Capture the cell that displays the provided text and extract its (X, Y) central coordinate. 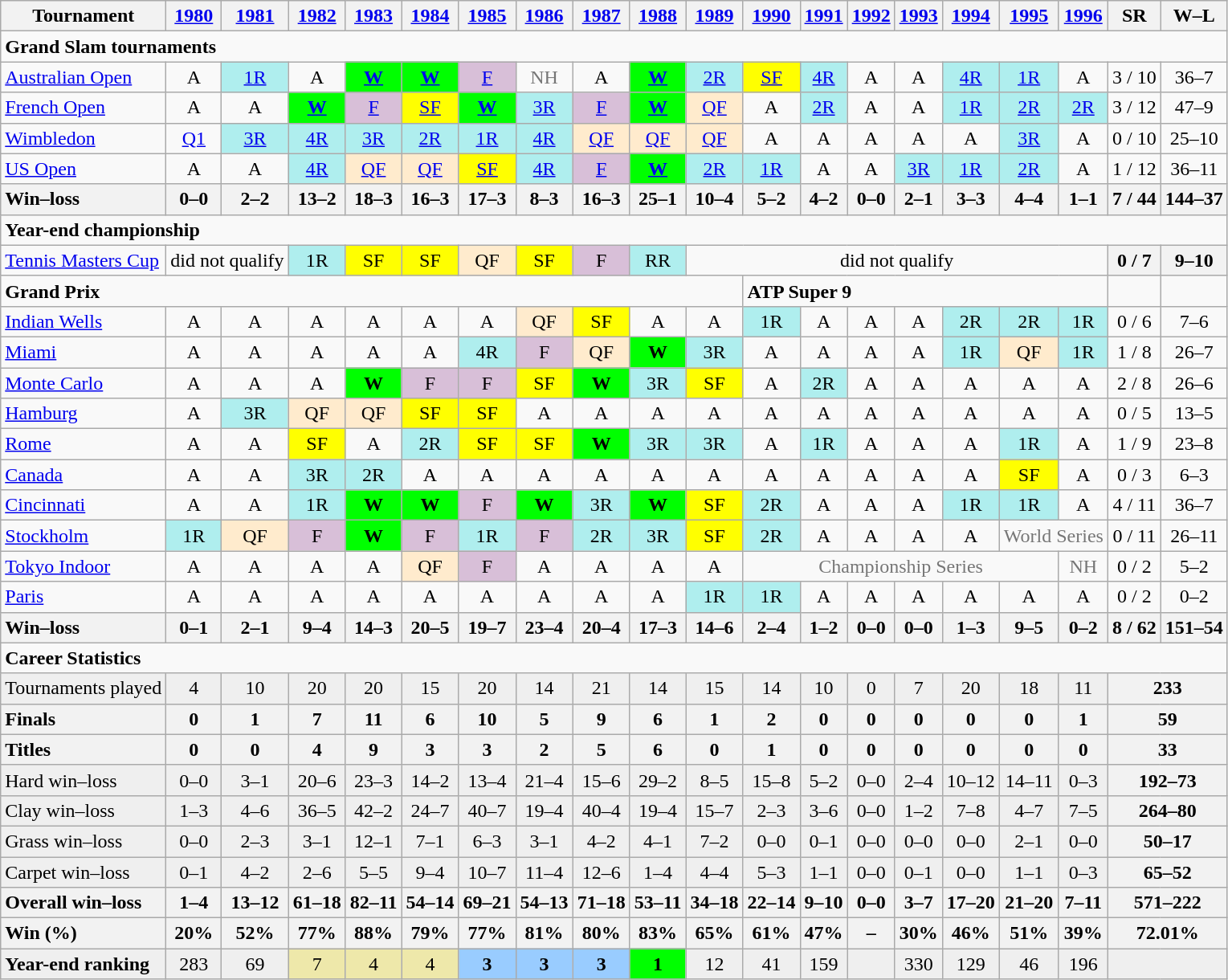
Career Statistics (614, 658)
Stockholm (84, 536)
19–7 (487, 627)
30% (919, 933)
40–4 (601, 811)
1987 (601, 16)
159 (824, 964)
65% (715, 933)
69–21 (487, 903)
59 (1168, 719)
3–6 (824, 811)
1993 (919, 16)
2–2 (255, 199)
US Open (84, 169)
4–1 (658, 841)
25–1 (658, 199)
23–3 (373, 780)
Canada (84, 475)
192–73 (1168, 780)
47–9 (1193, 108)
5–3 (771, 872)
14–6 (715, 627)
81% (545, 933)
52% (255, 933)
53–11 (658, 903)
Championship Series (901, 566)
Miami (84, 352)
83% (658, 933)
4 / 11 (1134, 505)
3–7 (919, 903)
151–54 (1193, 627)
21–20 (1029, 903)
14–3 (373, 627)
7 / 44 (1134, 199)
8 / 62 (1134, 627)
W–L (1193, 16)
264–80 (1168, 811)
24–7 (430, 811)
Win (%) (84, 933)
1 / 9 (1134, 444)
14–2 (430, 780)
10–4 (715, 199)
69 (255, 964)
36–5 (316, 811)
Rome (84, 444)
1994 (970, 16)
2–6 (316, 872)
20–6 (316, 780)
2 / 8 (1134, 383)
65–52 (1168, 872)
1980 (194, 16)
– (871, 933)
Cincinnati (84, 505)
ATP Super 9 (925, 291)
Carpet win–loss (84, 872)
20–5 (430, 627)
1992 (871, 16)
13–5 (1193, 414)
13–2 (316, 199)
1989 (715, 16)
12 (715, 964)
8–3 (545, 199)
18 (1029, 688)
1995 (1029, 16)
51% (1029, 933)
23–4 (545, 627)
RR (658, 260)
46% (970, 933)
10–7 (487, 872)
15–6 (601, 780)
26–11 (1193, 536)
Clay win–loss (84, 811)
34–18 (715, 903)
20–4 (601, 627)
Grass win–loss (84, 841)
80% (601, 933)
15–7 (715, 811)
Tennis Masters Cup (84, 260)
World Series (1054, 536)
13–4 (487, 780)
Finals (84, 719)
Paris (84, 597)
0 / 6 (1134, 321)
1984 (430, 16)
1986 (545, 16)
41 (771, 964)
1991 (824, 16)
12–6 (601, 872)
233 (1168, 688)
12–1 (373, 841)
29–2 (658, 780)
23–8 (1193, 444)
129 (970, 964)
17–20 (970, 903)
French Open (84, 108)
39% (1083, 933)
79% (430, 933)
1982 (316, 16)
Tournament (84, 16)
33 (1168, 749)
Australian Open (84, 77)
21 (601, 688)
283 (194, 964)
1990 (771, 16)
7–6 (1193, 321)
26–7 (1193, 352)
61–18 (316, 903)
1996 (1083, 16)
7–11 (1083, 903)
15–8 (771, 780)
196 (1083, 964)
36–11 (1193, 169)
14–11 (1029, 780)
10–12 (970, 780)
Hamburg (84, 414)
0 / 10 (1134, 138)
40–7 (487, 811)
7–5 (1083, 811)
Year-end ranking (84, 964)
3–3 (970, 199)
4–6 (255, 811)
Overall win–loss (84, 903)
50–17 (1168, 841)
18–3 (373, 199)
5–5 (373, 872)
SR (1134, 16)
144–37 (1193, 199)
3 / 10 (1134, 77)
26–6 (1193, 383)
71–18 (601, 903)
1983 (373, 16)
Grand Slam tournaments (614, 47)
1 / 12 (1134, 169)
330 (919, 964)
Titles (84, 749)
1985 (487, 16)
7–8 (970, 811)
7–2 (715, 841)
20% (194, 933)
7–1 (430, 841)
Monte Carlo (84, 383)
Indian Wells (84, 321)
Tokyo Indoor (84, 566)
61% (771, 933)
0 / 5 (1134, 414)
4–7 (1029, 811)
88% (373, 933)
Hard win–loss (84, 780)
1981 (255, 16)
3 / 12 (1134, 108)
46 (1029, 964)
54–14 (430, 903)
13–12 (255, 903)
72.01% (1168, 933)
0 / 11 (1134, 536)
0 / 7 (1134, 260)
571–222 (1168, 903)
82–11 (373, 903)
Grand Prix (372, 291)
Wimbledon (84, 138)
Year-end championship (614, 230)
0 / 3 (1134, 475)
Tournaments played (84, 688)
22–14 (771, 903)
Q1 (194, 138)
21–4 (545, 780)
9–5 (1029, 627)
1988 (658, 16)
47% (824, 933)
25–10 (1193, 138)
42–2 (373, 811)
8–5 (715, 780)
54–13 (545, 903)
1 / 8 (1134, 352)
11–4 (545, 872)
